Detect which cell encompasses the target text, then output its [x, y] center coordinate. 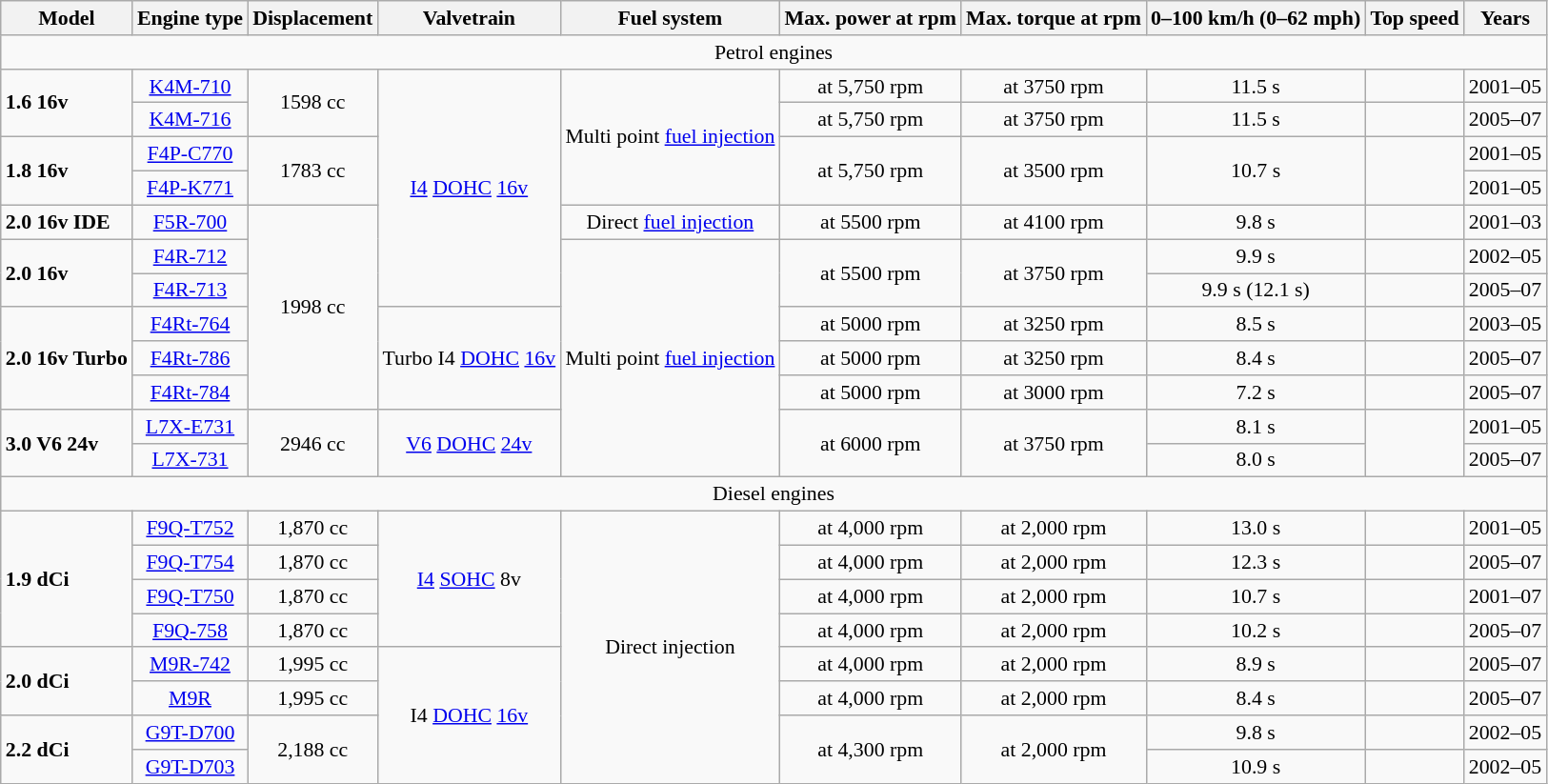
G9T-D700 [191, 732]
Diesel engines [774, 493]
10.2 s [1256, 630]
K4M-716 [191, 119]
0–100 km/h (0–62 mph) [1256, 17]
I4 SOHC 8v [469, 579]
9.9 s (12.1 s) [1256, 290]
F5R-700 [191, 222]
Max. power at rpm [871, 17]
Years [1505, 17]
1783 cc [312, 170]
8.5 s [1256, 324]
at 6000 rpm [871, 442]
Max. torque at rpm [1054, 17]
Petrol engines [774, 51]
M9R-742 [191, 664]
1.8 16v [67, 170]
1598 cc [312, 103]
2.0 16v [67, 272]
8.9 s [1256, 664]
F9Q-T754 [191, 562]
F9Q-758 [191, 630]
F4R-712 [191, 255]
Top speed [1414, 17]
8.1 s [1256, 426]
K4M-710 [191, 86]
at 4,300 rpm [871, 749]
F9Q-T752 [191, 528]
1.6 16v [67, 103]
G9T-D703 [191, 766]
1.9 dCi [67, 579]
9.9 s [1256, 255]
L7X-E731 [191, 426]
Direct injection [670, 647]
1998 cc [312, 307]
13.0 s [1256, 528]
Valvetrain [469, 17]
7.2 s [1256, 392]
F4Rt-764 [191, 324]
2,188 cc [312, 749]
2001–07 [1505, 596]
2.2 dCi [67, 749]
2946 cc [312, 442]
at 3000 rpm [1054, 392]
Engine type [191, 17]
2.0 dCi [67, 680]
Displacement [312, 17]
Model [67, 17]
F4Rt-784 [191, 392]
V6 DOHC 24v [469, 442]
Turbo I4 DOHC 16v [469, 358]
L7X-731 [191, 460]
F4P-C770 [191, 153]
Direct fuel injection [670, 222]
8.0 s [1256, 460]
F9Q-T750 [191, 596]
F4R-713 [191, 290]
at 4100 rpm [1054, 222]
12.3 s [1256, 562]
at 3500 rpm [1054, 170]
F4P-K771 [191, 188]
F4Rt-786 [191, 357]
2.0 16v Turbo [67, 358]
3.0 V6 24v [67, 442]
10.9 s [1256, 766]
2.0 16v IDE [67, 222]
2003–05 [1505, 324]
M9R [191, 698]
2001–03 [1505, 222]
Fuel system [670, 17]
